Pinpoint the cell where the given text exists, returning its [x, y] midpoint coordinate. 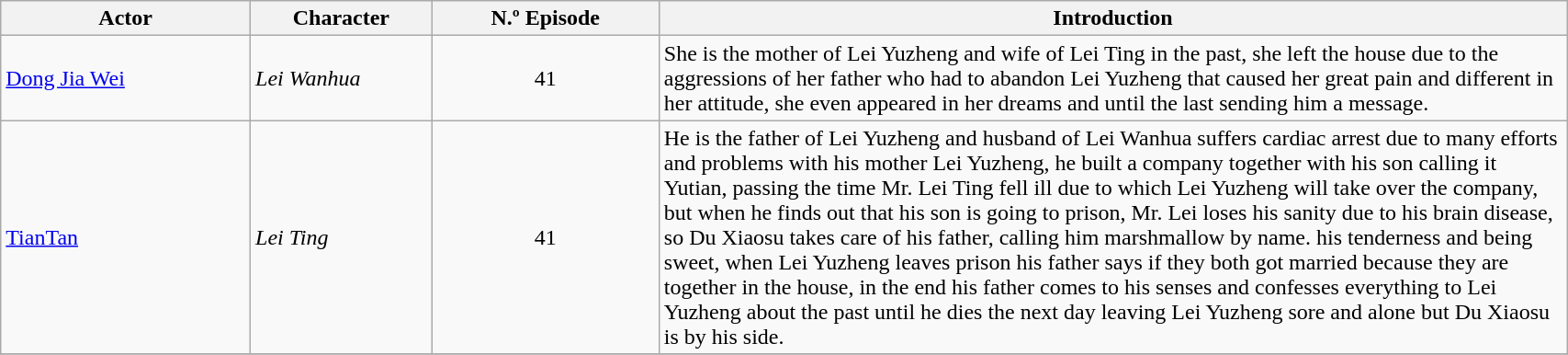
TianTan [126, 237]
Character [342, 18]
Dong Jia Wei [126, 78]
N.º Episode [546, 18]
Lei Ting [342, 237]
Lei Wanhua [342, 78]
Actor [126, 18]
Introduction [1112, 18]
